Capture the cell that displays the provided text and extract its [X, Y] central coordinate. 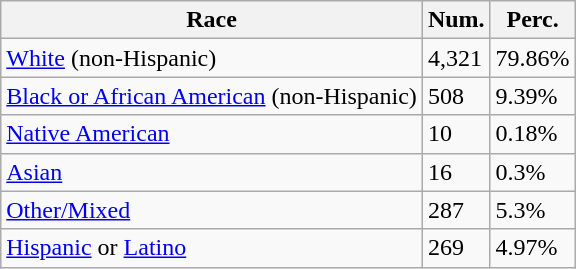
0.3% [532, 172]
4,321 [456, 58]
Perc. [532, 20]
79.86% [532, 58]
Asian [212, 172]
Hispanic or Latino [212, 248]
16 [456, 172]
4.97% [532, 248]
Native American [212, 134]
9.39% [532, 96]
White (non-Hispanic) [212, 58]
0.18% [532, 134]
287 [456, 210]
5.3% [532, 210]
Black or African American (non-Hispanic) [212, 96]
269 [456, 248]
Other/Mixed [212, 210]
10 [456, 134]
Num. [456, 20]
Race [212, 20]
508 [456, 96]
